Scan for the cell matching the given text and deliver its [x, y] coordinate at center. 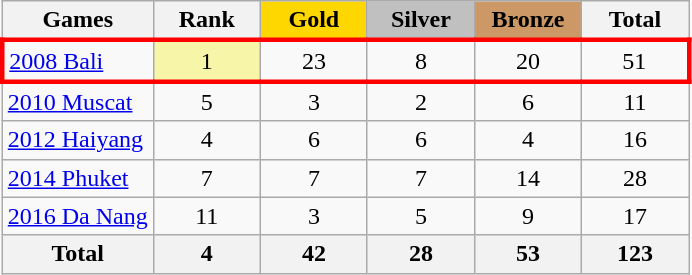
2016 Da Nang [78, 216]
20 [528, 60]
14 [528, 178]
23 [314, 60]
2012 Haiyang [78, 140]
51 [636, 60]
2008 Bali [78, 60]
8 [420, 60]
Bronze [528, 21]
1 [206, 60]
Rank [206, 21]
2010 Muscat [78, 101]
9 [528, 216]
123 [636, 254]
42 [314, 254]
16 [636, 140]
2014 Phuket [78, 178]
Gold [314, 21]
53 [528, 254]
Silver [420, 21]
2 [420, 101]
17 [636, 216]
Games [78, 21]
